Search for the cell housing the specified text and yield its (X, Y) center coordinate. 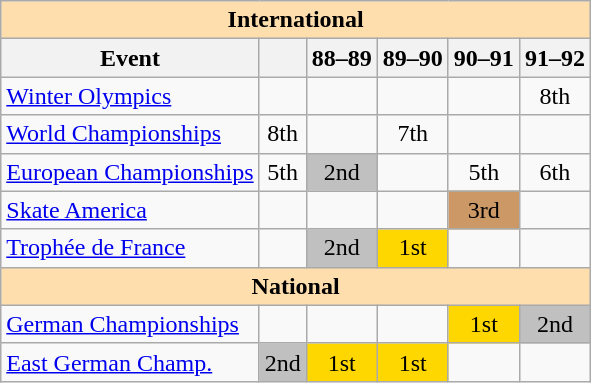
Event (130, 58)
Skate America (130, 210)
6th (554, 172)
Trophée de France (130, 248)
European Championships (130, 172)
90–91 (484, 58)
3rd (484, 210)
World Championships (130, 134)
East German Champ. (130, 362)
National (296, 286)
91–92 (554, 58)
International (296, 20)
German Championships (130, 324)
88–89 (342, 58)
Winter Olympics (130, 96)
89–90 (412, 58)
7th (412, 134)
